Return the [x, y] coordinate for the center point of the cell that contains the specified text.  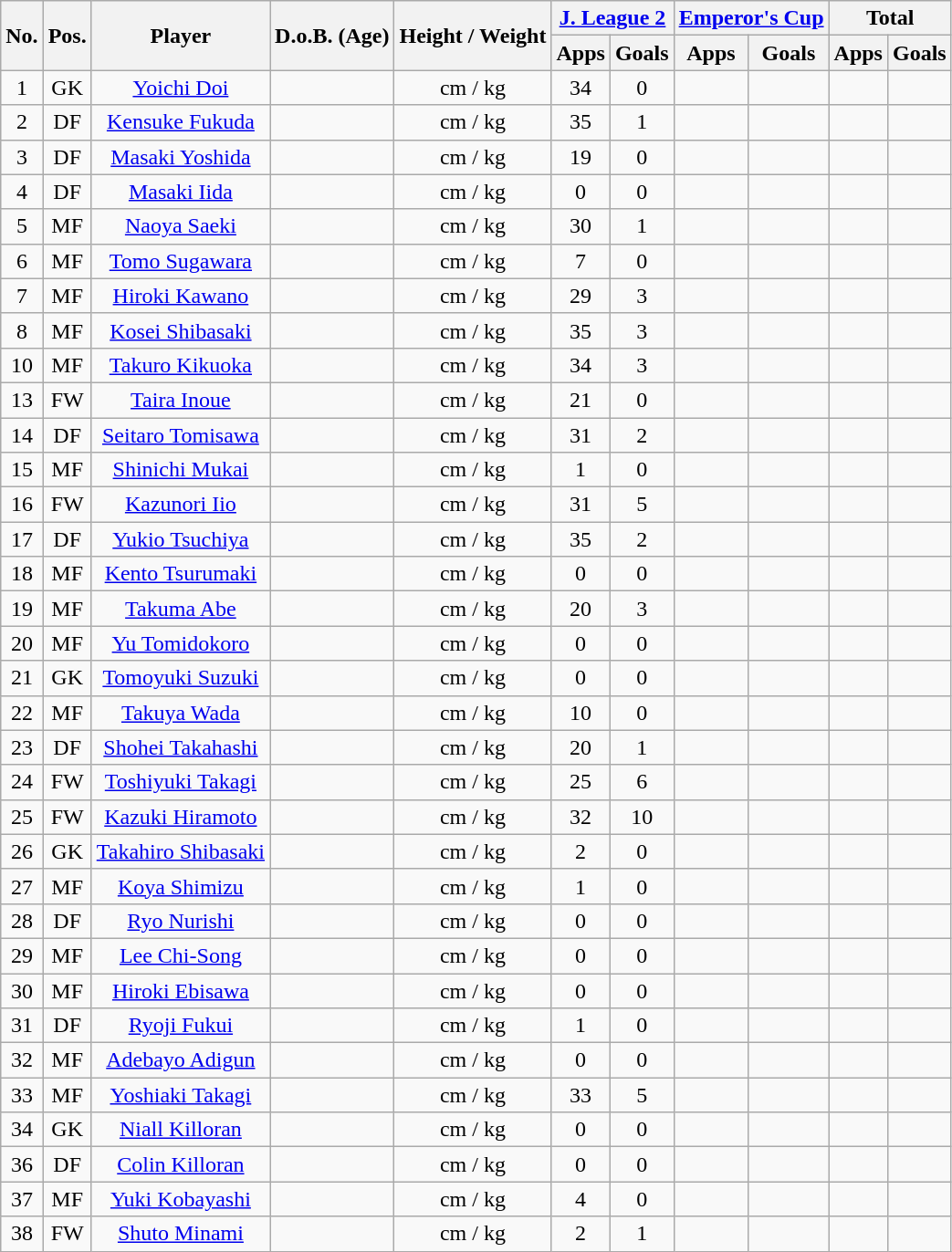
Shohei Takahashi [181, 747]
Takuro Kikuoka [181, 365]
Ryoji Fukui [181, 1026]
Yoichi Doi [181, 88]
Emperor's Cup [751, 18]
Kosei Shibasaki [181, 330]
Ryo Nurishi [181, 921]
Height / Weight [473, 36]
Pos. [68, 36]
Kazuki Hiramoto [181, 817]
22 [22, 713]
13 [22, 400]
Yuki Kobayashi [181, 1199]
Lee Chi-Song [181, 955]
Yukio Tsuchiya [181, 539]
Seitaro Tomisawa [181, 435]
26 [22, 851]
Taira Inoue [181, 400]
23 [22, 747]
Player [181, 36]
J. League 2 [612, 18]
24 [22, 782]
Koya Shimizu [181, 886]
17 [22, 539]
Toshiyuki Takagi [181, 782]
Kensuke Fukuda [181, 122]
Takuya Wada [181, 713]
Shuto Minami [181, 1234]
14 [22, 435]
Masaki Yoshida [181, 157]
Colin Killoran [181, 1164]
Takuma Abe [181, 609]
16 [22, 505]
Niall Killoran [181, 1130]
Kazunori Iio [181, 505]
8 [22, 330]
Adebayo Adigun [181, 1060]
Masaki Iida [181, 192]
Tomoyuki Suzuki [181, 678]
28 [22, 921]
18 [22, 574]
D.o.B. (Age) [332, 36]
Hiroki Kawano [181, 296]
37 [22, 1199]
15 [22, 470]
Yu Tomidokoro [181, 643]
Yoshiaki Takagi [181, 1095]
38 [22, 1234]
No. [22, 36]
Hiroki Ebisawa [181, 990]
Tomo Sugawara [181, 261]
Takahiro Shibasaki [181, 851]
27 [22, 886]
Total [890, 18]
Kento Tsurumaki [181, 574]
Naoya Saeki [181, 226]
Shinichi Mukai [181, 470]
36 [22, 1164]
